Return the (X, Y) coordinate for the center point of the cell that contains the specified text.  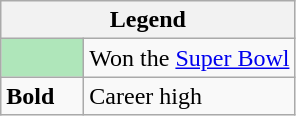
Bold (42, 96)
Won the Super Bowl (190, 58)
Legend (148, 20)
Career high (190, 96)
